Output the (x, y) coordinate of the center of the cell containing the given text.  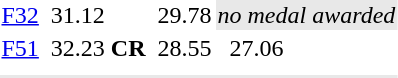
no medal awarded (306, 15)
31.12 (98, 15)
27.06 (312, 48)
F51 (20, 48)
32.23 CR (98, 48)
29.78 (184, 15)
F32 (20, 15)
28.55 (184, 48)
